Scan for the cell matching the given text and deliver its [x, y] coordinate at center. 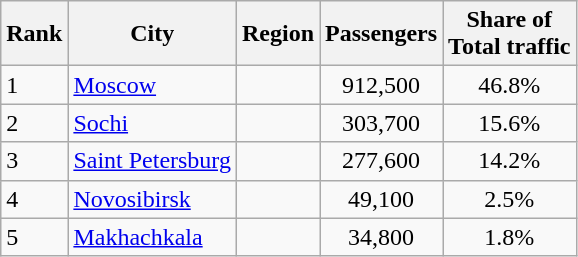
5 [34, 237]
49,100 [382, 199]
Share ofTotal traffic [510, 34]
2.5% [510, 199]
City [152, 34]
14.2% [510, 161]
4 [34, 199]
912,500 [382, 85]
15.6% [510, 123]
34,800 [382, 237]
Rank [34, 34]
Makhachkala [152, 237]
3 [34, 161]
303,700 [382, 123]
46.8% [510, 85]
Region [278, 34]
Passengers [382, 34]
Novosibirsk [152, 199]
Sochi [152, 123]
1 [34, 85]
Saint Petersburg [152, 161]
1.8% [510, 237]
Moscow [152, 85]
277,600 [382, 161]
2 [34, 123]
